Search for the cell housing the specified text and yield its (x, y) center coordinate. 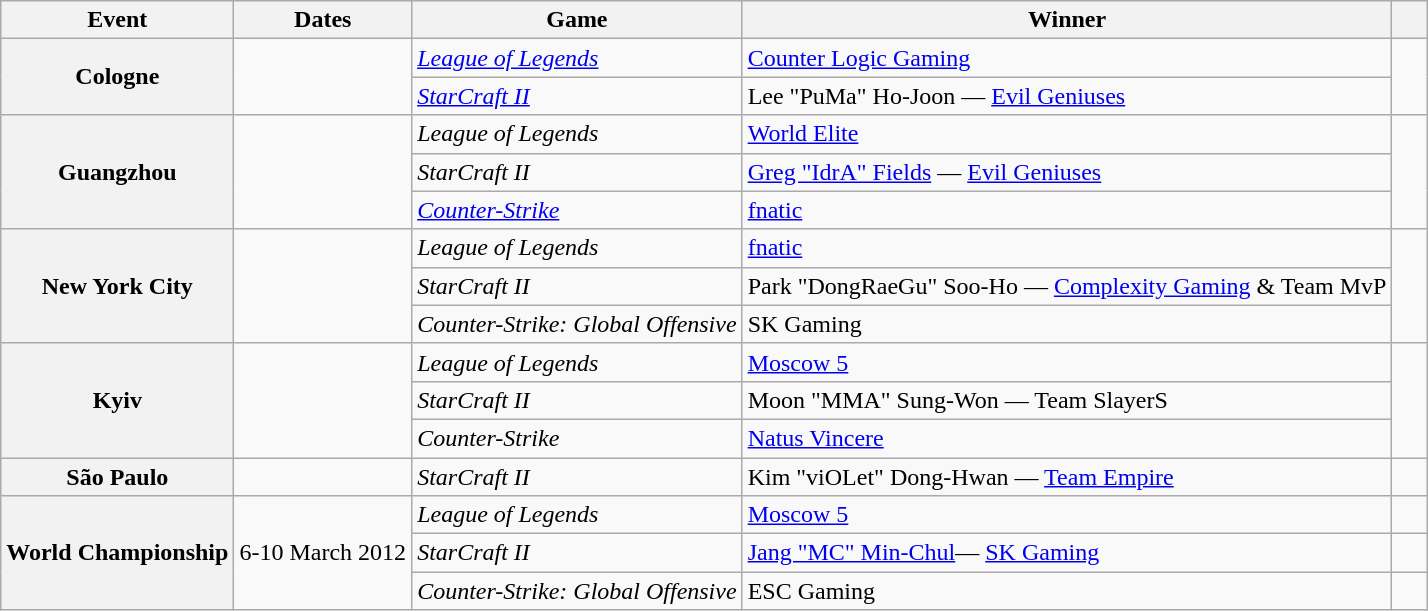
ESC Gaming (1067, 591)
Counter Logic Gaming (1067, 58)
Lee "PuMa" Ho-Joon — Evil Geniuses (1067, 96)
São Paulo (118, 477)
Dates (323, 20)
Park "DongRaeGu" Soo-Ho — Complexity Gaming & Team MvP (1067, 286)
Natus Vincere (1067, 438)
Moon "MMA" Sung-Won — Team SlayerS (1067, 400)
Kyiv (118, 400)
SK Gaming (1067, 324)
Game (578, 20)
New York City (118, 286)
Greg "IdrA" Fields — Evil Geniuses (1067, 172)
World Elite (1067, 134)
Winner (1067, 20)
Guangzhou (118, 172)
Event (118, 20)
Jang "MC" Min-Chul— SK Gaming (1067, 553)
6-10 March 2012 (323, 553)
Cologne (118, 77)
Kim "viOLet" Dong-Hwan — Team Empire (1067, 477)
World Championship (118, 553)
